Output the (X, Y) coordinate of the center of the cell containing the given text.  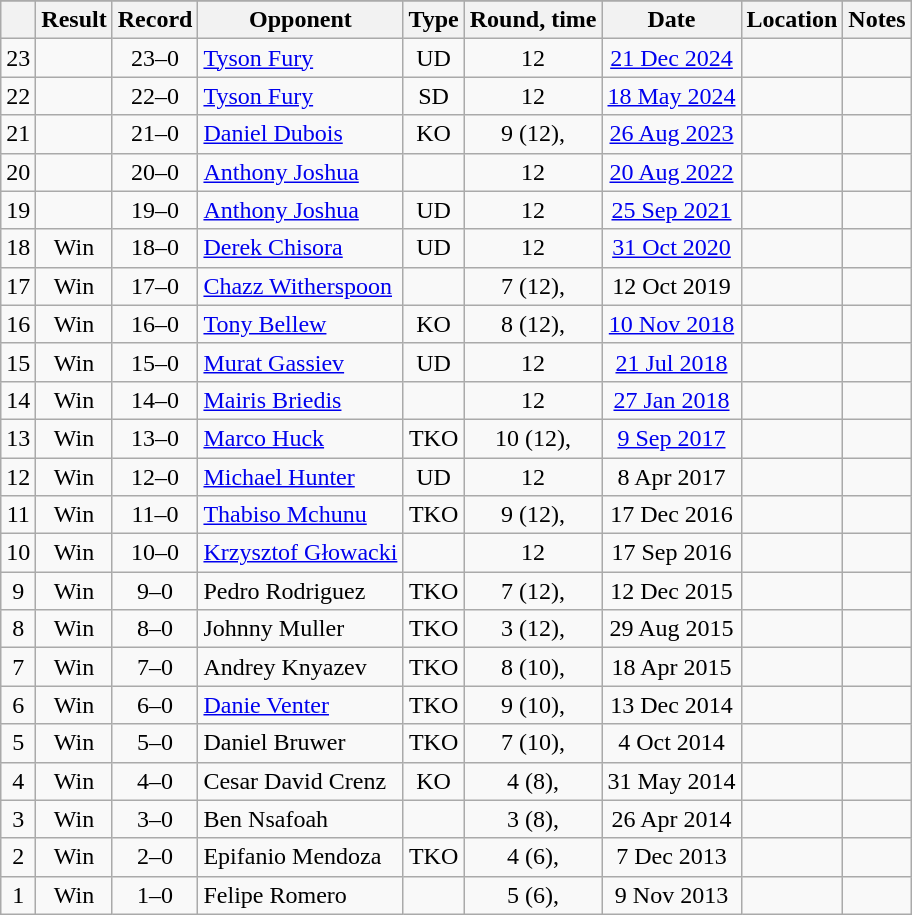
5 (6), (533, 895)
21 Dec 2024 (672, 58)
Felipe Romero (300, 895)
18 (18, 248)
8–0 (155, 629)
10–0 (155, 553)
15–0 (155, 362)
Notes (877, 20)
7 (18, 667)
16–0 (155, 324)
Epifanio Mendoza (300, 857)
Date (672, 20)
1–0 (155, 895)
Krzysztof Głowacki (300, 553)
Daniel Bruwer (300, 743)
22 (18, 96)
20 Aug 2022 (672, 172)
13 Dec 2014 (672, 705)
13–0 (155, 438)
10 Nov 2018 (672, 324)
7 Dec 2013 (672, 857)
Pedro Rodriguez (300, 591)
Ben Nsafoah (300, 819)
18 Apr 2015 (672, 667)
2–0 (155, 857)
Tony Bellew (300, 324)
9–0 (155, 591)
Opponent (300, 20)
17–0 (155, 286)
15 (18, 362)
12–0 (155, 477)
9 Sep 2017 (672, 438)
25 Sep 2021 (672, 210)
Marco Huck (300, 438)
4 (18, 781)
6 (18, 705)
29 Aug 2015 (672, 629)
12 Dec 2015 (672, 591)
12 Oct 2019 (672, 286)
4 (6), (533, 857)
Result (74, 20)
Location (792, 20)
9 Nov 2013 (672, 895)
26 Apr 2014 (672, 819)
31 May 2014 (672, 781)
16 (18, 324)
6–0 (155, 705)
3 (8), (533, 819)
20–0 (155, 172)
18–0 (155, 248)
17 Dec 2016 (672, 515)
7–0 (155, 667)
23–0 (155, 58)
11–0 (155, 515)
4 Oct 2014 (672, 743)
19–0 (155, 210)
Johnny Muller (300, 629)
17 Sep 2016 (672, 553)
Andrey Knyazev (300, 667)
7 (10), (533, 743)
21 (18, 134)
5–0 (155, 743)
3 (12), (533, 629)
21–0 (155, 134)
13 (18, 438)
27 Jan 2018 (672, 400)
8 (12), (533, 324)
Record (155, 20)
14–0 (155, 400)
10 (18, 553)
Michael Hunter (300, 477)
3–0 (155, 819)
Cesar David Crenz (300, 781)
18 May 2024 (672, 96)
3 (18, 819)
SD (434, 96)
Chazz Witherspoon (300, 286)
19 (18, 210)
9 (18, 591)
Danie Venter (300, 705)
Mairis Briedis (300, 400)
Murat Gassiev (300, 362)
9 (10), (533, 705)
10 (12), (533, 438)
4–0 (155, 781)
20 (18, 172)
8 (10), (533, 667)
1 (18, 895)
Round, time (533, 20)
Derek Chisora (300, 248)
23 (18, 58)
Thabiso Mchunu (300, 515)
17 (18, 286)
11 (18, 515)
5 (18, 743)
31 Oct 2020 (672, 248)
2 (18, 857)
21 Jul 2018 (672, 362)
Daniel Dubois (300, 134)
26 Aug 2023 (672, 134)
22–0 (155, 96)
8 (18, 629)
4 (8), (533, 781)
14 (18, 400)
Type (434, 20)
8 Apr 2017 (672, 477)
